Determine the (x, y) coordinate at the center of the cell enclosing the given text.  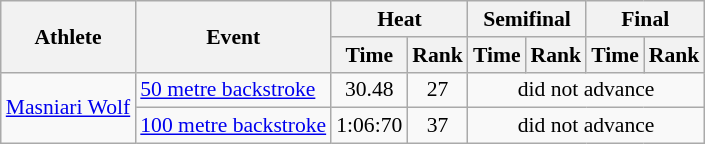
Event (233, 36)
Final (645, 19)
Athlete (68, 36)
Masniari Wolf (68, 108)
50 metre backstroke (233, 90)
30.48 (369, 90)
Semifinal (527, 19)
100 metre backstroke (233, 126)
1:06:70 (369, 126)
Heat (400, 19)
27 (438, 90)
37 (438, 126)
